Detect which cell encompasses the target text, then output its [x, y] center coordinate. 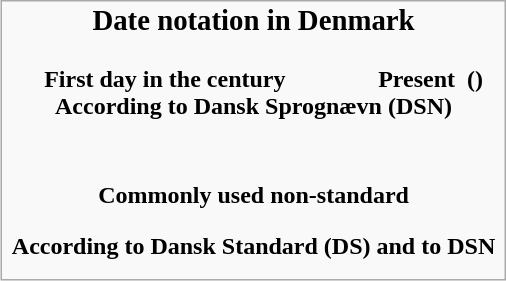
First day in the century [186, 80]
According to Dansk Sprognævn (DSN) [253, 108]
Present () [430, 80]
According to Dansk Standard (DS) and to DSN [253, 248]
Commonly used non-standard [253, 196]
Date notation in Denmark [253, 22]
